Capture the cell that displays the provided text and extract its (X, Y) central coordinate. 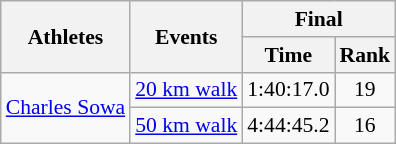
Rank (366, 55)
1:40:17.0 (288, 90)
Athletes (66, 36)
Charles Sowa (66, 108)
20 km walk (186, 90)
Final (318, 19)
19 (366, 90)
50 km walk (186, 126)
16 (366, 126)
4:44:45.2 (288, 126)
Time (288, 55)
Events (186, 36)
